Locate the cell with the specified text and output its [X, Y] center coordinate. 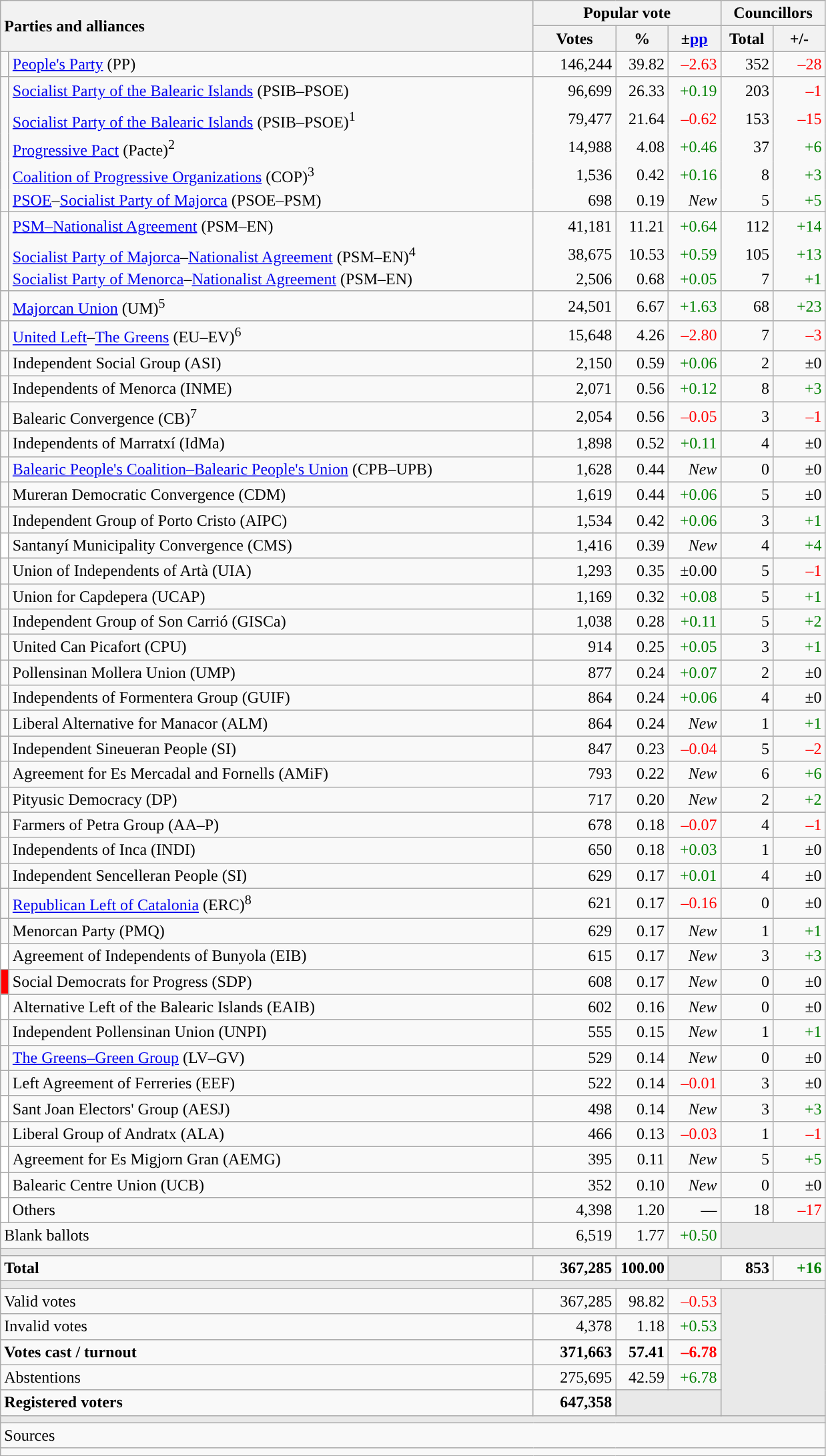
+14 [799, 226]
1,169 [574, 597]
Coalition of Progressive Organizations (COP)3 [271, 175]
Balearic Convergence (CB)7 [271, 416]
–0.07 [694, 825]
+0.03 [694, 850]
79,477 [574, 119]
Liberal Group of Andratx (ALA) [271, 1134]
Valid votes [267, 1301]
Republican Left of Catalonia (ERC)8 [271, 903]
112 [747, 226]
Pityusic Democracy (DP) [271, 799]
10.53 [642, 255]
1.77 [642, 1236]
146,244 [574, 64]
203 [747, 91]
6.67 [642, 306]
0.16 [642, 1007]
+23 [799, 306]
–2.80 [694, 336]
Social Democrats for Progress (SDP) [271, 982]
Others [271, 1210]
Pollensinan Mollera Union (UMP) [271, 673]
914 [574, 647]
4,398 [574, 1210]
621 [574, 903]
–0.53 [694, 1301]
Parties and alliances [267, 26]
1,038 [574, 622]
1,534 [574, 520]
1,619 [574, 494]
1,293 [574, 571]
Majorcan Union (UM)5 [271, 306]
±0.00 [694, 571]
–15 [799, 119]
37 [747, 147]
Votes cast / turnout [267, 1352]
Left Agreement of Ferreries (EEF) [271, 1083]
Socialist Party of the Balearic Islands (PSIB–PSOE) [271, 91]
2,506 [574, 280]
6,519 [574, 1236]
Progressive Pact (Pacte)2 [271, 147]
Santanyí Municipality Convergence (CMS) [271, 545]
2,054 [574, 416]
466 [574, 1134]
–17 [799, 1210]
+0.12 [694, 389]
0.39 [642, 545]
522 [574, 1083]
Independent Group of Son Carrió (GISCa) [271, 622]
–28 [799, 64]
–6.78 [694, 1352]
0.25 [642, 647]
Menorcan Party (PMQ) [271, 931]
Sant Joan Electors' Group (AESJ) [271, 1108]
0.15 [642, 1032]
–0.01 [694, 1083]
Independents of Inca (INDI) [271, 850]
0.35 [642, 571]
Councillors [773, 13]
Alternative Left of the Balearic Islands (EAIB) [271, 1007]
4,378 [574, 1327]
Socialist Party of Majorca–Nationalist Agreement (PSM–EN)4 [271, 255]
0.28 [642, 622]
±pp [694, 39]
647,358 [574, 1403]
105 [747, 255]
–2 [799, 749]
+0.19 [694, 91]
57.41 [642, 1352]
42.59 [642, 1377]
Balearic People's Coalition–Balearic People's Union (CPB–UPB) [271, 469]
18 [747, 1210]
PSOE–Socialist Party of Majorca (PSOE–PSM) [271, 200]
The Greens–Green Group (LV–GV) [271, 1058]
+0.53 [694, 1327]
Votes [574, 39]
0.32 [642, 597]
0.11 [642, 1159]
+0.16 [694, 175]
498 [574, 1108]
–3 [799, 336]
Independents of Marratxí (IdMa) [271, 444]
–0.04 [694, 749]
847 [574, 749]
153 [747, 119]
39.82 [642, 64]
Farmers of Petra Group (AA–P) [271, 825]
0.10 [642, 1184]
555 [574, 1032]
Invalid votes [267, 1327]
PSM–Nationalist Agreement (PSM–EN) [271, 226]
793 [574, 774]
Socialist Party of the Balearic Islands (PSIB–PSOE)1 [271, 119]
Agreement for Es Migjorn Gran (AEMG) [271, 1159]
6 [747, 774]
678 [574, 825]
275,695 [574, 1377]
— [694, 1210]
0.23 [642, 749]
529 [574, 1058]
615 [574, 956]
371,663 [574, 1352]
Union for Capdepera (UCAP) [271, 597]
Independent Sineueran People (SI) [271, 749]
Independent Social Group (ASI) [271, 364]
Independent Sencelleran People (SI) [271, 875]
–2.63 [694, 64]
100.00 [642, 1268]
0.13 [642, 1134]
Agreement of Independents of Bunyola (EIB) [271, 956]
% [642, 39]
+0.59 [694, 255]
+0.46 [694, 147]
1,536 [574, 175]
+0.07 [694, 673]
Independents of Menorca (INME) [271, 389]
698 [574, 200]
People's Party (PP) [271, 64]
Abstentions [267, 1377]
Union of Independents of Artà (UIA) [271, 571]
+/- [799, 39]
21.64 [642, 119]
0.68 [642, 280]
Liberal Alternative for Manacor (ALM) [271, 723]
–0.16 [694, 903]
+0.08 [694, 597]
+16 [799, 1268]
26.33 [642, 91]
0.20 [642, 799]
853 [747, 1268]
68 [747, 306]
Independent Group of Porto Cristo (AIPC) [271, 520]
395 [574, 1159]
717 [574, 799]
608 [574, 982]
United Left–The Greens (EU–EV)6 [271, 336]
2,071 [574, 389]
24,501 [574, 306]
Sources [413, 1435]
1.20 [642, 1210]
0.19 [642, 200]
96,699 [574, 91]
+4 [799, 545]
1,898 [574, 444]
14,988 [574, 147]
1,416 [574, 545]
41,181 [574, 226]
0.59 [642, 364]
877 [574, 673]
38,675 [574, 255]
Agreement for Es Mercadal and Fornells (AMiF) [271, 774]
98.82 [642, 1301]
Independents of Formentera Group (GUIF) [271, 698]
–0.05 [694, 416]
Balearic Centre Union (UCB) [271, 1184]
–0.03 [694, 1134]
1,628 [574, 469]
Registered voters [267, 1403]
650 [574, 850]
–0.62 [694, 119]
15,648 [574, 336]
+0.64 [694, 226]
11.21 [642, 226]
+13 [799, 255]
Mureran Democratic Convergence (CDM) [271, 494]
4.26 [642, 336]
Popular vote [627, 13]
0.22 [642, 774]
2,150 [574, 364]
Socialist Party of Menorca–Nationalist Agreement (PSM–EN) [271, 280]
Blank ballots [267, 1236]
+6.78 [694, 1377]
+1.63 [694, 306]
+0.50 [694, 1236]
0.52 [642, 444]
United Can Picafort (CPU) [271, 647]
4.08 [642, 147]
1.18 [642, 1327]
Independent Pollensinan Union (UNPI) [271, 1032]
+0.01 [694, 875]
602 [574, 1007]
